Find where the given text appears and provide that cell's center as (X, Y) coordinate. 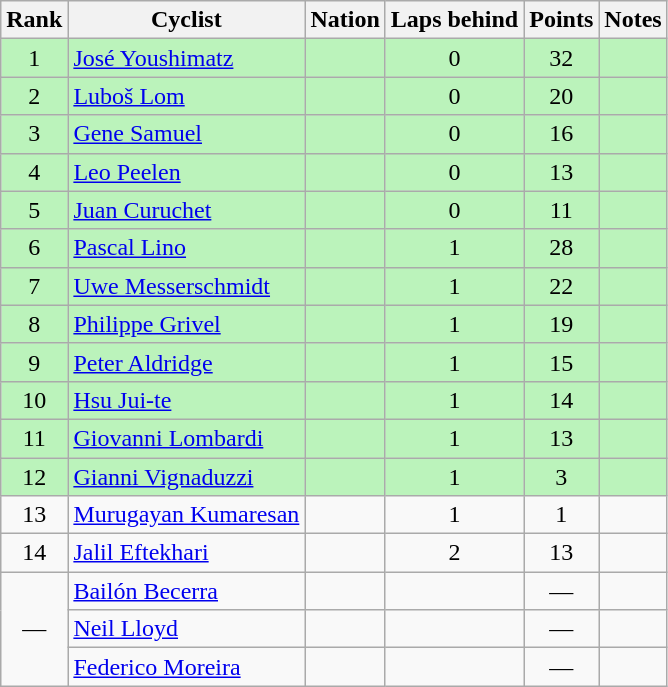
Points (562, 20)
Giovanni Lombardi (186, 438)
8 (34, 324)
Juan Curuchet (186, 210)
19 (562, 324)
Nation (345, 20)
Notes (633, 20)
Gianni Vignaduzzi (186, 477)
Peter Aldridge (186, 362)
Jalil Eftekhari (186, 553)
Murugayan Kumaresan (186, 515)
28 (562, 248)
32 (562, 58)
22 (562, 286)
7 (34, 286)
Federico Moreira (186, 667)
15 (562, 362)
12 (34, 477)
5 (34, 210)
10 (34, 400)
Uwe Messerschmidt (186, 286)
Pascal Lino (186, 248)
Hsu Jui-te (186, 400)
José Youshimatz (186, 58)
16 (562, 134)
Cyclist (186, 20)
Rank (34, 20)
Philippe Grivel (186, 324)
6 (34, 248)
Neil Lloyd (186, 629)
4 (34, 172)
Luboš Lom (186, 96)
9 (34, 362)
Gene Samuel (186, 134)
20 (562, 96)
Bailón Becerra (186, 591)
Leo Peelen (186, 172)
Laps behind (454, 20)
